Pinpoint the cell where the given text exists, returning its [x, y] midpoint coordinate. 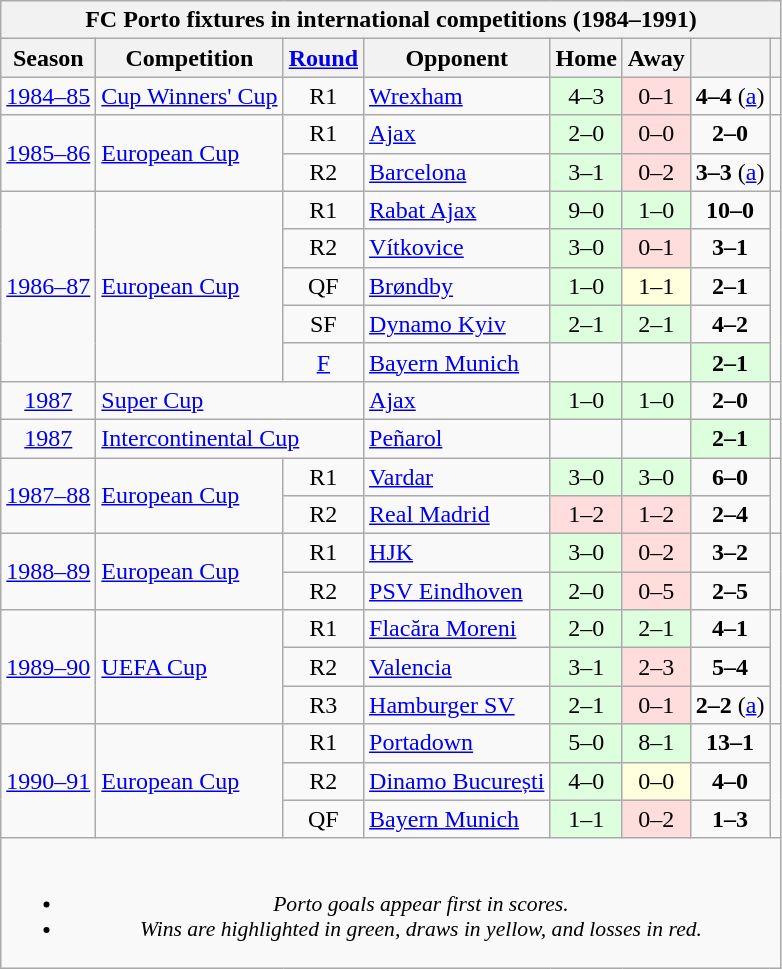
Porto goals appear first in scores.Wins are highlighted in green, draws in yellow, and losses in red. [391, 903]
Cup Winners' Cup [190, 96]
Intercontinental Cup [230, 438]
10–0 [730, 210]
Away [656, 58]
Rabat Ajax [457, 210]
1989–90 [48, 667]
UEFA Cup [190, 667]
3–2 [730, 553]
Vardar [457, 477]
HJK [457, 553]
Wrexham [457, 96]
1984–85 [48, 96]
Dynamo Kyiv [457, 324]
1985–86 [48, 153]
Home [586, 58]
Real Madrid [457, 515]
PSV Eindhoven [457, 591]
Valencia [457, 667]
Season [48, 58]
3–3 (a) [730, 172]
Super Cup [230, 400]
2–3 [656, 667]
Portadown [457, 743]
Flacăra Moreni [457, 629]
0–5 [656, 591]
Hamburger SV [457, 705]
R3 [323, 705]
5–4 [730, 667]
1988–89 [48, 572]
4–2 [730, 324]
FC Porto fixtures in international competitions (1984–1991) [391, 20]
Round [323, 58]
Competition [190, 58]
2–2 (a) [730, 705]
Brøndby [457, 286]
1987–88 [48, 496]
SF [323, 324]
8–1 [656, 743]
4–1 [730, 629]
4–3 [586, 96]
Vítkovice [457, 248]
13–1 [730, 743]
1986–87 [48, 286]
2–5 [730, 591]
6–0 [730, 477]
Opponent [457, 58]
F [323, 362]
Peñarol [457, 438]
4–4 (a) [730, 96]
Dinamo București [457, 781]
Barcelona [457, 172]
1990–91 [48, 781]
9–0 [586, 210]
1–3 [730, 819]
5–0 [586, 743]
2–4 [730, 515]
